Return (x, y) of the center of cell containing provided text 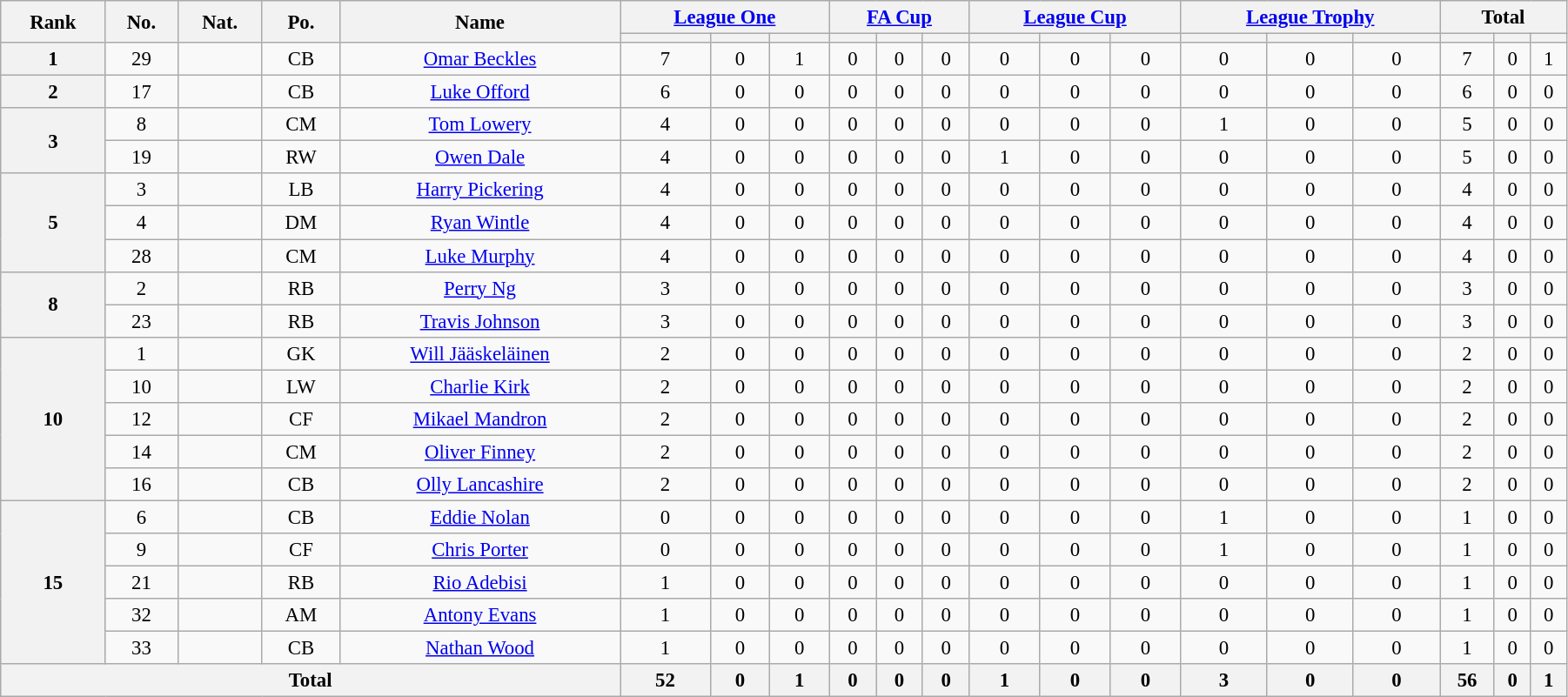
Olly Lancashire (480, 485)
Nat. (219, 22)
16 (141, 485)
Mikael Mandron (480, 419)
No. (141, 22)
19 (141, 157)
52 (666, 680)
14 (141, 452)
LB (301, 191)
Omar Beckles (480, 59)
Luke Murphy (480, 256)
Luke Offord (480, 92)
33 (141, 648)
RW (301, 157)
Name (480, 22)
12 (141, 419)
21 (141, 583)
Chris Porter (480, 550)
23 (141, 321)
32 (141, 615)
29 (141, 59)
9 (141, 550)
LW (301, 386)
Owen Dale (480, 157)
Nathan Wood (480, 648)
28 (141, 256)
17 (141, 92)
56 (1467, 680)
Will Jääskeläinen (480, 353)
Oliver Finney (480, 452)
FA Cup (900, 17)
Tom Lowery (480, 124)
Antony Evans (480, 615)
Ryan Wintle (480, 223)
Charlie Kirk (480, 386)
League Cup (1075, 17)
15 (53, 582)
GK (301, 353)
Po. (301, 22)
League One (725, 17)
Harry Pickering (480, 191)
Travis Johnson (480, 321)
Rank (53, 22)
DM (301, 223)
AM (301, 615)
Rio Adebisi (480, 583)
League Trophy (1310, 17)
Eddie Nolan (480, 517)
Perry Ng (480, 288)
